Find where the given text appears and provide that cell's center as (X, Y) coordinate. 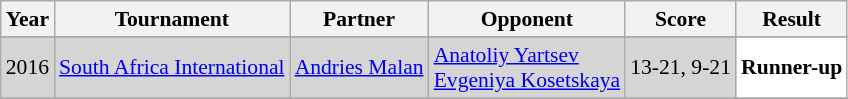
2016 (28, 68)
Result (792, 19)
Runner-up (792, 68)
South Africa International (172, 68)
Anatoliy Yartsev Evgeniya Kosetskaya (528, 68)
Score (680, 19)
Partner (360, 19)
Year (28, 19)
Andries Malan (360, 68)
13-21, 9-21 (680, 68)
Tournament (172, 19)
Opponent (528, 19)
